For the text-containing cell, return its midpoint in (x, y) coordinate format. 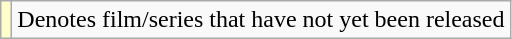
Denotes film/series that have not yet been released (261, 20)
